Identify which cell holds the provided text, then report its (X, Y) central coordinate. 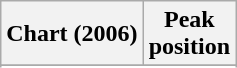
Chart (2006) (72, 34)
Peakposition (189, 34)
